Search for the cell housing the specified text and yield its (x, y) center coordinate. 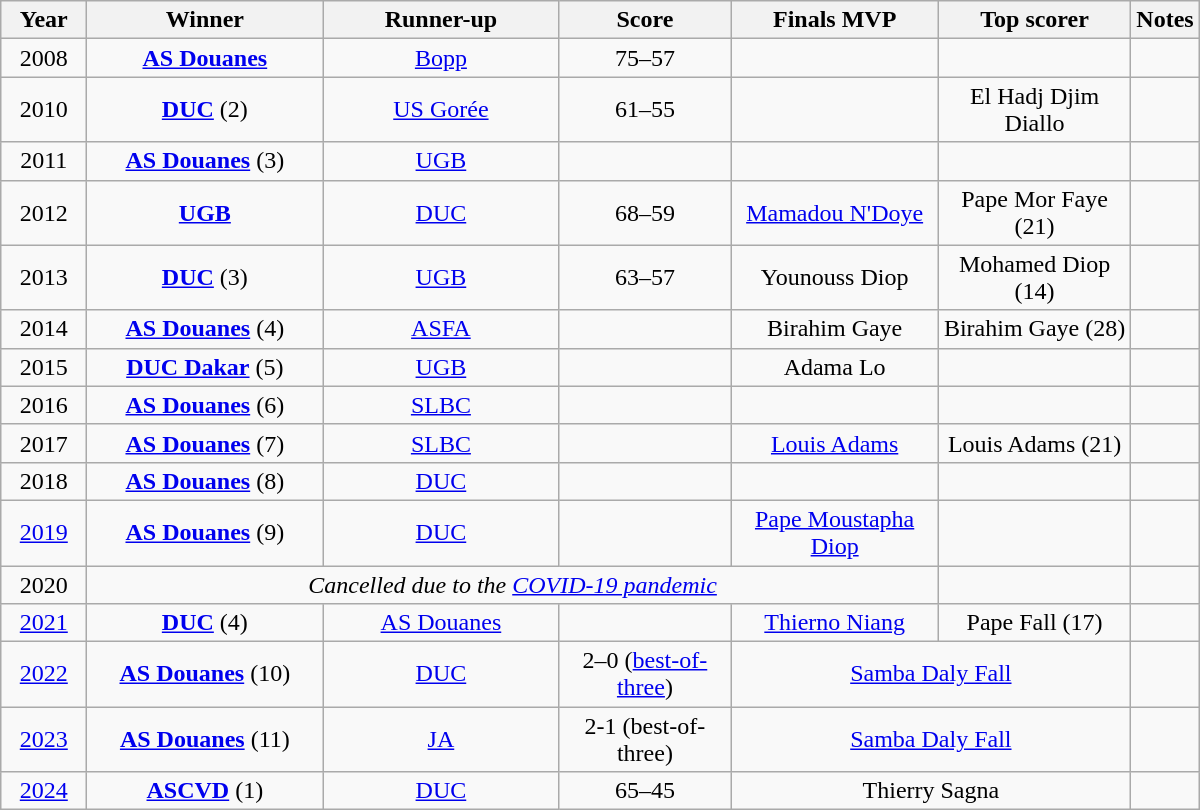
Mohamed Diop (14) (1034, 278)
Notes (1165, 20)
AS Douanes (4) (205, 329)
Finals MVP (834, 20)
Birahim Gaye (834, 329)
2023 (44, 740)
2021 (44, 623)
2019 (44, 532)
AS Douanes (10) (205, 674)
Year (44, 20)
2012 (44, 212)
Louis Adams (21) (1034, 443)
2–0 (best-of-three) (645, 674)
Winner (205, 20)
2017 (44, 443)
AS Douanes (8) (205, 481)
2008 (44, 58)
2016 (44, 405)
JA (441, 740)
Mamadou N'Doye (834, 212)
DUC (3) (205, 278)
2024 (44, 791)
2011 (44, 161)
DUC Dakar (5) (205, 367)
AS Douanes (11) (205, 740)
AS Douanes (6) (205, 405)
2-1 (best-of-three) (645, 740)
El Hadj Djim Diallo (1034, 110)
Birahim Gaye (28) (1034, 329)
68–59 (645, 212)
61–55 (645, 110)
63–57 (645, 278)
Runner-up (441, 20)
DUC (4) (205, 623)
2018 (44, 481)
DUC (2) (205, 110)
Louis Adams (834, 443)
AS Douanes (7) (205, 443)
2022 (44, 674)
Adama Lo (834, 367)
Top scorer (1034, 20)
ASCVD (1) (205, 791)
Score (645, 20)
Cancelled due to the COVID-19 pandemic (513, 585)
US Gorée (441, 110)
2015 (44, 367)
75–57 (645, 58)
2010 (44, 110)
AS Douanes (9) (205, 532)
65–45 (645, 791)
Younouss Diop (834, 278)
Bopp (441, 58)
Pape Mor Faye (21) (1034, 212)
2013 (44, 278)
Thierno Niang (834, 623)
Pape Fall (17) (1034, 623)
AS Douanes (3) (205, 161)
Pape Moustapha Diop (834, 532)
ASFA (441, 329)
Thierry Sagna (931, 791)
2020 (44, 585)
2014 (44, 329)
